Capture the cell that displays the provided text and extract its (x, y) central coordinate. 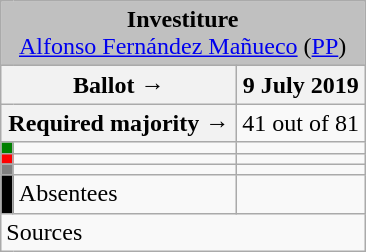
Ballot → (119, 85)
InvestitureAlfonso Fernández Mañueco (PP) (183, 34)
Required majority → (119, 123)
Sources (183, 232)
41 out of 81 (301, 123)
9 July 2019 (301, 85)
Absentees (125, 194)
